Determine the [X, Y] coordinate at the center of the cell enclosing the given text.  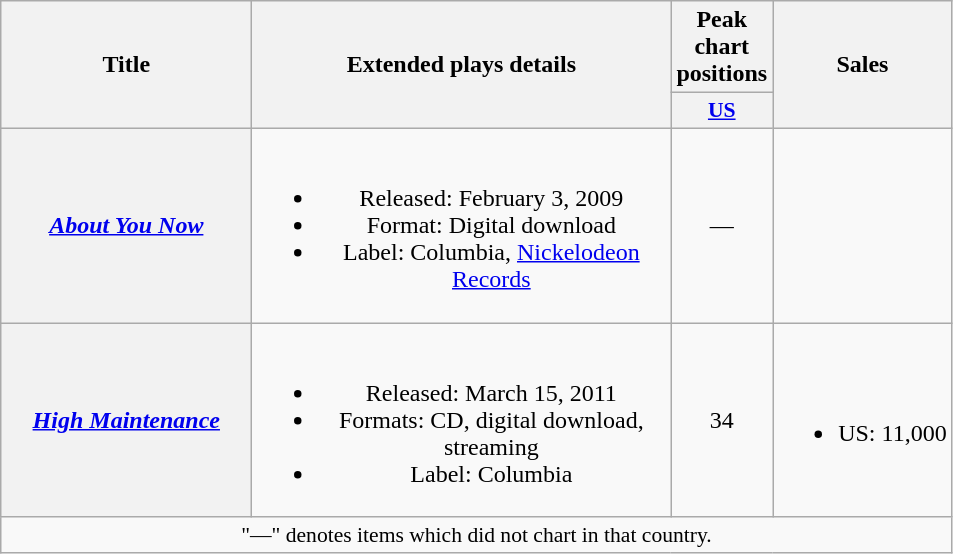
Released: March 15, 2011Formats: CD, digital download, streamingLabel: Columbia [462, 419]
— [722, 225]
Sales [863, 65]
High Maintenance [126, 419]
Extended plays details [462, 65]
US [722, 111]
Peak chart positions [722, 47]
Released: February 3, 2009Format: Digital downloadLabel: Columbia, Nickelodeon Records [462, 225]
About You Now [126, 225]
US: 11,000 [863, 419]
"—" denotes items which did not chart in that country. [476, 535]
Title [126, 65]
34 [722, 419]
